Locate the cell with the specified text and output its (x, y) center coordinate. 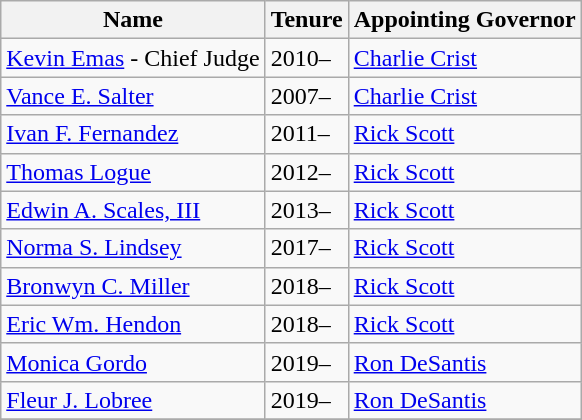
Monica Gordo (133, 362)
Bronwyn C. Miller (133, 286)
Edwin A. Scales, III (133, 210)
Tenure (306, 20)
2012– (306, 172)
Vance E. Salter (133, 96)
Fleur J. Lobree (133, 400)
2013– (306, 210)
2017– (306, 248)
Thomas Logue (133, 172)
2010– (306, 58)
Norma S. Lindsey (133, 248)
2007– (306, 96)
Kevin Emas - Chief Judge (133, 58)
Eric Wm. Hendon (133, 324)
Name (133, 20)
Appointing Governor (464, 20)
2011– (306, 134)
Ivan F. Fernandez (133, 134)
